Search for the cell housing the specified text and yield its (X, Y) center coordinate. 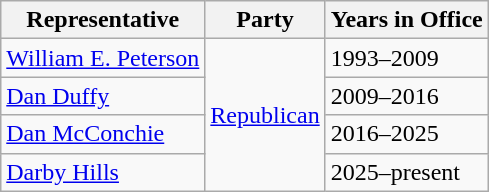
2025–present (406, 172)
Dan McConchie (103, 134)
2016–2025 (406, 134)
Republican (265, 115)
Dan Duffy (103, 96)
2009–2016 (406, 96)
1993–2009 (406, 58)
Darby Hills (103, 172)
Party (265, 20)
Years in Office (406, 20)
William E. Peterson (103, 58)
Representative (103, 20)
